Determine the (x, y) coordinate at the center of the cell enclosing the given text.  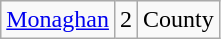
County (179, 20)
2 (126, 20)
Monaghan (58, 20)
